Extract the (x, y) coordinate from the center of the cell holding the provided text.  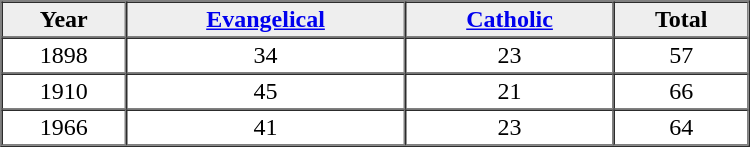
1910 (64, 92)
41 (266, 128)
64 (681, 128)
34 (266, 56)
21 (510, 92)
Evangelical (266, 20)
66 (681, 92)
57 (681, 56)
45 (266, 92)
Total (681, 20)
Catholic (510, 20)
Year (64, 20)
1898 (64, 56)
1966 (64, 128)
